Search for the cell housing the specified text and yield its (x, y) center coordinate. 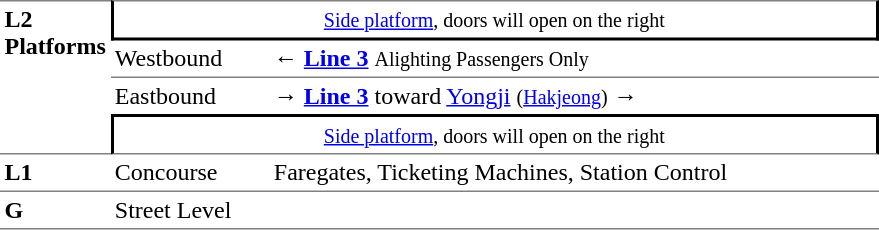
Street Level (190, 211)
→ Line 3 toward Yongji (Hakjeong) → (574, 96)
Eastbound (190, 96)
L1 (55, 173)
Westbound (190, 59)
Faregates, Ticketing Machines, Station Control (574, 173)
← Line 3 Alighting Passengers Only (574, 59)
L2Platforms (55, 77)
G (55, 211)
Concourse (190, 173)
